Identify which cell holds the provided text, then report its [X, Y] central coordinate. 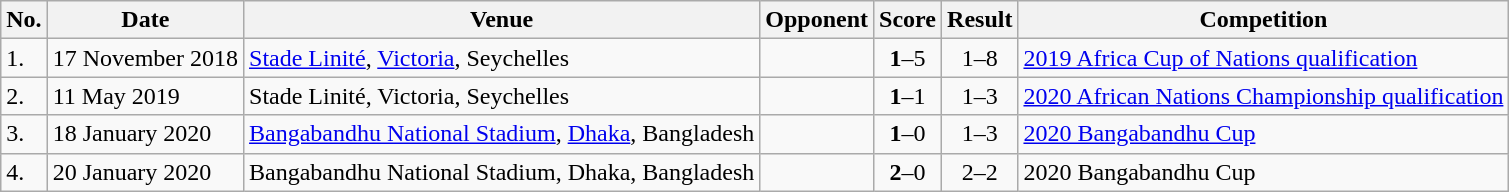
2–2 [980, 172]
Result [980, 20]
2019 Africa Cup of Nations qualification [1264, 58]
Opponent [817, 20]
No. [24, 20]
Competition [1264, 20]
1. [24, 58]
1–5 [908, 58]
2020 African Nations Championship qualification [1264, 96]
4. [24, 172]
17 November 2018 [145, 58]
Date [145, 20]
2. [24, 96]
2–0 [908, 172]
1–1 [908, 96]
Venue [502, 20]
1–8 [980, 58]
1–0 [908, 134]
3. [24, 134]
18 January 2020 [145, 134]
20 January 2020 [145, 172]
11 May 2019 [145, 96]
Score [908, 20]
